Find where the given text appears and provide that cell's center as [X, Y] coordinate. 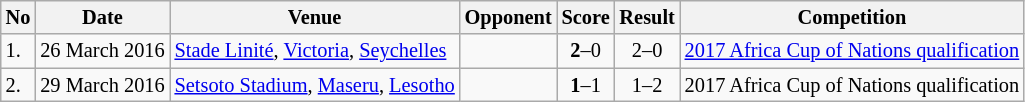
Stade Linité, Victoria, Seychelles [315, 51]
Date [102, 17]
29 March 2016 [102, 85]
Score [586, 17]
26 March 2016 [102, 51]
1. [18, 51]
No [18, 17]
1–2 [648, 85]
Setsoto Stadium, Maseru, Lesotho [315, 85]
Venue [315, 17]
Opponent [508, 17]
Result [648, 17]
1–1 [586, 85]
Competition [852, 17]
2. [18, 85]
